Find where the given text appears and provide that cell's center as (X, Y) coordinate. 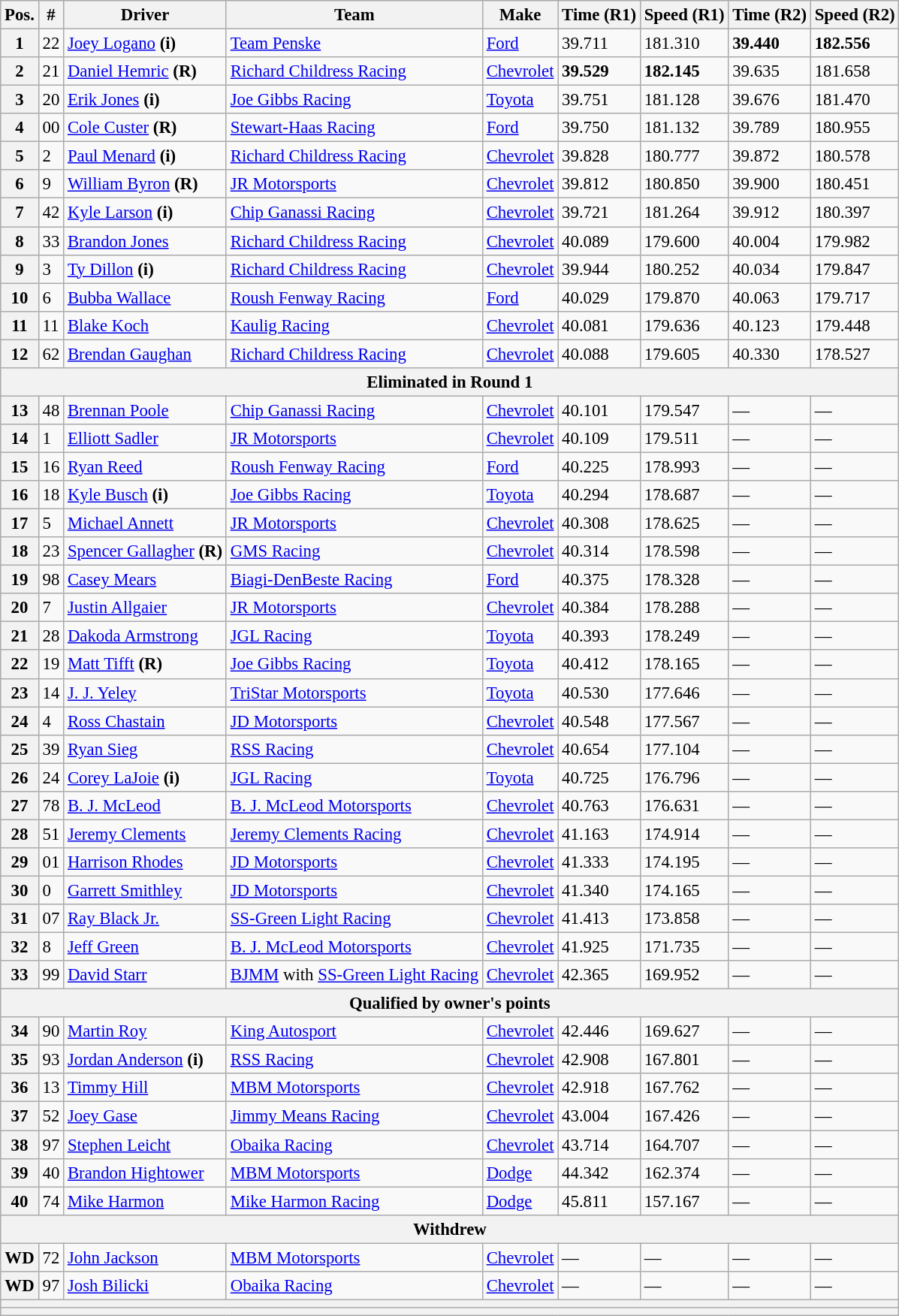
40.330 (770, 354)
John Jackson (146, 1257)
52 (51, 1116)
179.636 (684, 325)
45.811 (599, 1201)
12 (20, 354)
40.654 (599, 749)
179.547 (684, 410)
Kyle Busch (i) (146, 495)
29 (20, 862)
40.763 (599, 806)
Dakoda Armstrong (146, 636)
Blake Koch (146, 325)
40.123 (770, 325)
37 (20, 1116)
164.707 (684, 1145)
Withdrew (450, 1229)
Speed (R2) (855, 15)
43.004 (599, 1116)
# (51, 15)
40.412 (599, 665)
Paul Menard (i) (146, 156)
Speed (R1) (684, 15)
62 (51, 354)
Justin Allgaier (146, 608)
179.605 (684, 354)
31 (20, 919)
Harrison Rhodes (146, 862)
177.567 (684, 721)
Cole Custer (R) (146, 128)
181.658 (855, 71)
178.687 (684, 495)
B. J. McLeod (146, 806)
40.530 (599, 693)
181.132 (684, 128)
41.340 (599, 890)
39.789 (770, 128)
167.801 (684, 1060)
Make (520, 15)
41.925 (599, 947)
Corey LaJoie (i) (146, 777)
Josh Bilicki (146, 1286)
Kyle Larson (i) (146, 213)
Brandon Jones (146, 241)
01 (51, 862)
157.167 (684, 1201)
179.717 (855, 297)
181.470 (855, 100)
39.828 (599, 156)
42.446 (599, 1031)
39.812 (599, 184)
180.578 (855, 156)
42.365 (599, 975)
179.511 (684, 439)
BJMM with SS-Green Light Racing (354, 975)
40.101 (599, 410)
Casey Mears (146, 580)
Qualified by owner's points (450, 1004)
38 (20, 1145)
07 (51, 919)
Ty Dillon (i) (146, 269)
Martin Roy (146, 1031)
39.635 (770, 71)
40.081 (599, 325)
40.034 (770, 269)
Stephen Leicht (146, 1145)
30 (20, 890)
40.088 (599, 354)
178.165 (684, 665)
179.448 (855, 325)
41.333 (599, 862)
Joey Logano (i) (146, 44)
39.900 (770, 184)
15 (20, 466)
Driver (146, 15)
Elliott Sadler (146, 439)
00 (51, 128)
40.109 (599, 439)
TriStar Motorsports (354, 693)
39.944 (599, 269)
169.627 (684, 1031)
177.646 (684, 693)
40.375 (599, 580)
99 (51, 975)
Team Penske (354, 44)
0 (51, 890)
51 (51, 834)
162.374 (684, 1173)
41.163 (599, 834)
39.440 (770, 44)
174.914 (684, 834)
174.165 (684, 890)
176.796 (684, 777)
40.225 (599, 466)
39.529 (599, 71)
42 (51, 213)
40.063 (770, 297)
171.735 (684, 947)
169.952 (684, 975)
39.872 (770, 156)
32 (20, 947)
Timmy Hill (146, 1088)
180.777 (684, 156)
Kaulig Racing (354, 325)
178.625 (684, 524)
40.548 (599, 721)
179.870 (684, 297)
Time (R1) (599, 15)
Ross Chastain (146, 721)
48 (51, 410)
Daniel Hemric (R) (146, 71)
39.750 (599, 128)
35 (20, 1060)
39.721 (599, 213)
40.294 (599, 495)
40.089 (599, 241)
Jeremy Clements (146, 834)
179.982 (855, 241)
181.264 (684, 213)
40.725 (599, 777)
178.993 (684, 466)
40.004 (770, 241)
182.556 (855, 44)
Time (R2) (770, 15)
Stewart-Haas Racing (354, 128)
Jeff Green (146, 947)
179.847 (855, 269)
Jordan Anderson (i) (146, 1060)
Ryan Sieg (146, 749)
Bubba Wallace (146, 297)
40.314 (599, 551)
90 (51, 1031)
Brennan Poole (146, 410)
10 (20, 297)
Pos. (20, 15)
King Autosport (354, 1031)
98 (51, 580)
93 (51, 1060)
39.751 (599, 100)
Brandon Hightower (146, 1173)
39.711 (599, 44)
176.631 (684, 806)
39.912 (770, 213)
Michael Annett (146, 524)
25 (20, 749)
Eliminated in Round 1 (450, 382)
167.762 (684, 1088)
40.384 (599, 608)
Jeremy Clements Racing (354, 834)
178.527 (855, 354)
Joey Gase (146, 1116)
182.145 (684, 71)
Ray Black Jr. (146, 919)
180.397 (855, 213)
40.393 (599, 636)
Mike Harmon (146, 1201)
17 (20, 524)
74 (51, 1201)
Mike Harmon Racing (354, 1201)
44.342 (599, 1173)
180.955 (855, 128)
Garrett Smithley (146, 890)
Ryan Reed (146, 466)
180.451 (855, 184)
Brendan Gaughan (146, 354)
177.104 (684, 749)
78 (51, 806)
178.249 (684, 636)
178.328 (684, 580)
Team (354, 15)
William Byron (R) (146, 184)
181.128 (684, 100)
Biagi-DenBeste Racing (354, 580)
174.195 (684, 862)
39.676 (770, 100)
42.908 (599, 1060)
SS-Green Light Racing (354, 919)
180.252 (684, 269)
David Starr (146, 975)
180.850 (684, 184)
J. J. Yeley (146, 693)
Matt Tifft (R) (146, 665)
Spencer Gallagher (R) (146, 551)
36 (20, 1088)
72 (51, 1257)
26 (20, 777)
167.426 (684, 1116)
GMS Racing (354, 551)
40.029 (599, 297)
Jimmy Means Racing (354, 1116)
42.918 (599, 1088)
178.598 (684, 551)
34 (20, 1031)
181.310 (684, 44)
40.308 (599, 524)
41.413 (599, 919)
178.288 (684, 608)
43.714 (599, 1145)
179.600 (684, 241)
27 (20, 806)
173.858 (684, 919)
Erik Jones (i) (146, 100)
